Return the [X, Y] coordinate for the center point of the cell that contains the specified text.  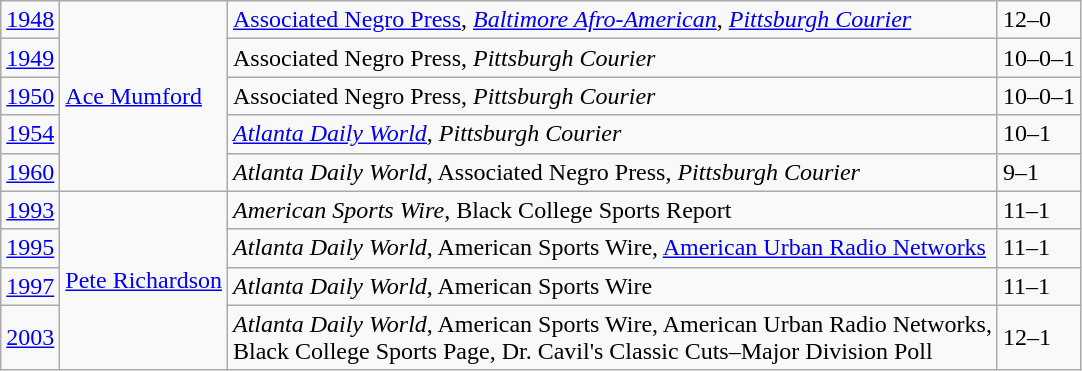
1954 [30, 134]
12–1 [1038, 338]
American Sports Wire, Black College Sports Report [613, 210]
2003 [30, 338]
1949 [30, 58]
Atlanta Daily World, Pittsburgh Courier [613, 134]
10–1 [1038, 134]
1997 [30, 286]
1950 [30, 96]
1995 [30, 248]
Atlanta Daily World, American Sports Wire, American Urban Radio Networks [613, 248]
1948 [30, 20]
Atlanta Daily World, American Sports Wire [613, 286]
9–1 [1038, 172]
Atlanta Daily World, Associated Negro Press, Pittsburgh Courier [613, 172]
Associated Negro Press, Baltimore Afro-American, Pittsburgh Courier [613, 20]
Pete Richardson [144, 280]
12–0 [1038, 20]
1993 [30, 210]
Ace Mumford [144, 96]
1960 [30, 172]
Atlanta Daily World, American Sports Wire, American Urban Radio Networks, Black College Sports Page, Dr. Cavil's Classic Cuts–Major Division Poll [613, 338]
